Capture the cell that displays the provided text and extract its (X, Y) central coordinate. 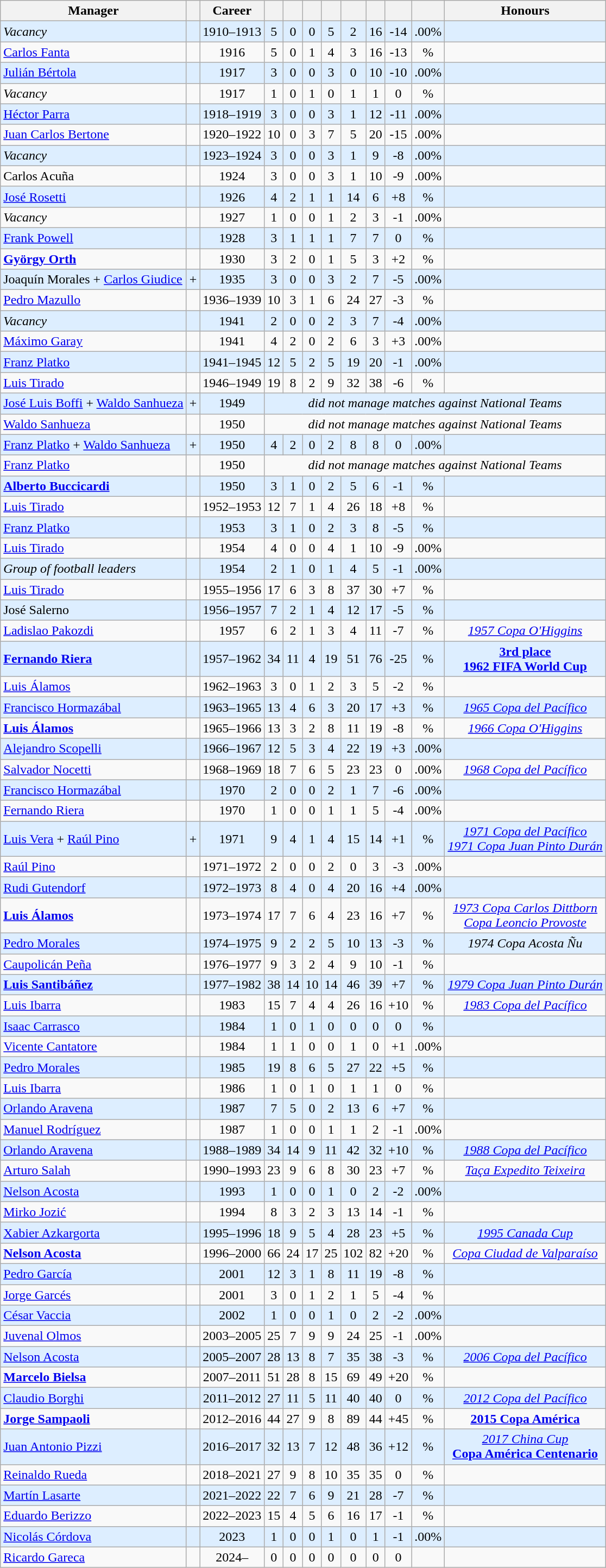
3rd place1962 FIFA World Cup (525, 659)
36 (376, 1446)
1957 (232, 631)
48 (353, 1446)
Frank Powell (93, 238)
Máximo Garay (93, 342)
1952–1953 (232, 507)
2015 Copa América (525, 1419)
1983 (232, 1006)
1965 Copa del Pacífico (525, 707)
Waldo Sanhueza (93, 424)
Reinaldo Rueda (93, 1475)
1928 (232, 238)
1918–1919 (232, 114)
Pedro Mazullo (93, 300)
José Salerno (93, 610)
46 (353, 985)
Héctor Parra (93, 114)
Career (232, 11)
1986 (232, 1088)
Martín Lasarte (93, 1495)
2024– (232, 1557)
1983 Copa del Pacífico (525, 1006)
2022–2023 (232, 1516)
Arturo Salah (93, 1171)
Manager (93, 11)
2005–2007 (232, 1357)
2021–2022 (232, 1495)
1963–1965 (232, 707)
1972–1973 (232, 887)
1953 (232, 527)
1936–1939 (232, 300)
José Luis Boffi + Waldo Sanhueza (93, 403)
-10 (399, 73)
2007–2011 (232, 1377)
1916 (232, 52)
1979 Copa Juan Pinto Durán (525, 985)
Jorge Garcés (93, 1295)
1973–1974 (232, 915)
1920–1922 (232, 135)
1971–1972 (232, 867)
Juan Carlos Bertone (93, 135)
2023 (232, 1537)
2012–2016 (232, 1419)
2006 Copa del Pacífico (525, 1357)
1966–1967 (232, 749)
Group of football leaders (93, 568)
1910–1913 (232, 31)
89 (353, 1419)
1930 (232, 259)
1927 (232, 217)
1993 (232, 1191)
1923–1924 (232, 155)
1966 Copa O'Higgins (525, 728)
2016–2017 (232, 1446)
Carlos Acuña (93, 176)
1962–1963 (232, 687)
1957–1962 (232, 659)
Taça Expedito Teixeira (525, 1171)
Raúl Pino (93, 867)
1990–1993 (232, 1171)
+12 (399, 1446)
1956–1957 (232, 610)
2017 China CupCopa América Centenario (525, 1446)
1988 Copa del Pacífico (525, 1150)
42 (353, 1150)
1976–1977 (232, 964)
Caupolicán Peña (93, 964)
Claudio Borghi (93, 1398)
Juan Antonio Pizzi (93, 1446)
1985 (232, 1067)
Marcelo Bielsa (93, 1377)
66 (274, 1253)
1974 Copa Acosta Ñu (525, 943)
Ricardo Gareca (93, 1557)
Carlos Fanta (93, 52)
21 (353, 1495)
Luis Vera + Raúl Pino (93, 838)
Ladislao Pakozdi (93, 631)
-14 (399, 31)
Manuel Rodríguez (93, 1129)
2003–2005 (232, 1336)
1971 Copa del Pacífico 1971 Copa Juan Pinto Durán (525, 838)
Franz Platko + Waldo Sanhueza (93, 445)
1965–1966 (232, 728)
Luis Santibáñez (93, 985)
2011–2012 (232, 1398)
102 (353, 1253)
2012 Copa del Pacífico (525, 1398)
1995 Canada Cup (525, 1232)
49 (376, 1377)
1926 (232, 197)
82 (376, 1253)
Eduardo Berizzo (93, 1516)
-13 (399, 52)
+4 (399, 887)
Honours (525, 11)
1946–1949 (232, 383)
Xabier Azkargorta (93, 1232)
1988–1989 (232, 1150)
Juvenal Olmos (93, 1336)
39 (376, 985)
1968–1969 (232, 769)
György Orth (93, 259)
+2 (399, 259)
2018–2021 (232, 1475)
2002 (232, 1316)
Salvador Nocetti (93, 769)
1924 (232, 176)
Joaquín Morales + Carlos Giudice (93, 280)
1957 Copa O'Higgins (525, 631)
Rudi Gutendorf (93, 887)
-15 (399, 135)
1955–1956 (232, 589)
1973 Copa Carlos Dittborn Copa Leoncio Provoste (525, 915)
José Rosetti (93, 197)
Pedro García (93, 1274)
1949 (232, 403)
69 (353, 1377)
Copa Ciudad de Valparaíso (525, 1253)
+45 (399, 1419)
Jorge Sampaoli (93, 1419)
1971 (232, 838)
Vicente Cantatore (93, 1047)
1994 (232, 1212)
-11 (399, 114)
1941–1945 (232, 362)
1935 (232, 280)
Alberto Buccicardi (93, 486)
76 (376, 659)
1968 Copa del Pacífico (525, 769)
1974–1975 (232, 943)
Isaac Carrasco (93, 1026)
Nicolás Córdova (93, 1537)
1996–2000 (232, 1253)
1977–1982 (232, 985)
Julián Bértola (93, 73)
César Vaccia (93, 1316)
-25 (399, 659)
Alejandro Scopelli (93, 749)
37 (353, 589)
1995–1996 (232, 1232)
Mirko Jozić (93, 1212)
